From the cell containing the given text, extract its center point as [x, y] coordinate. 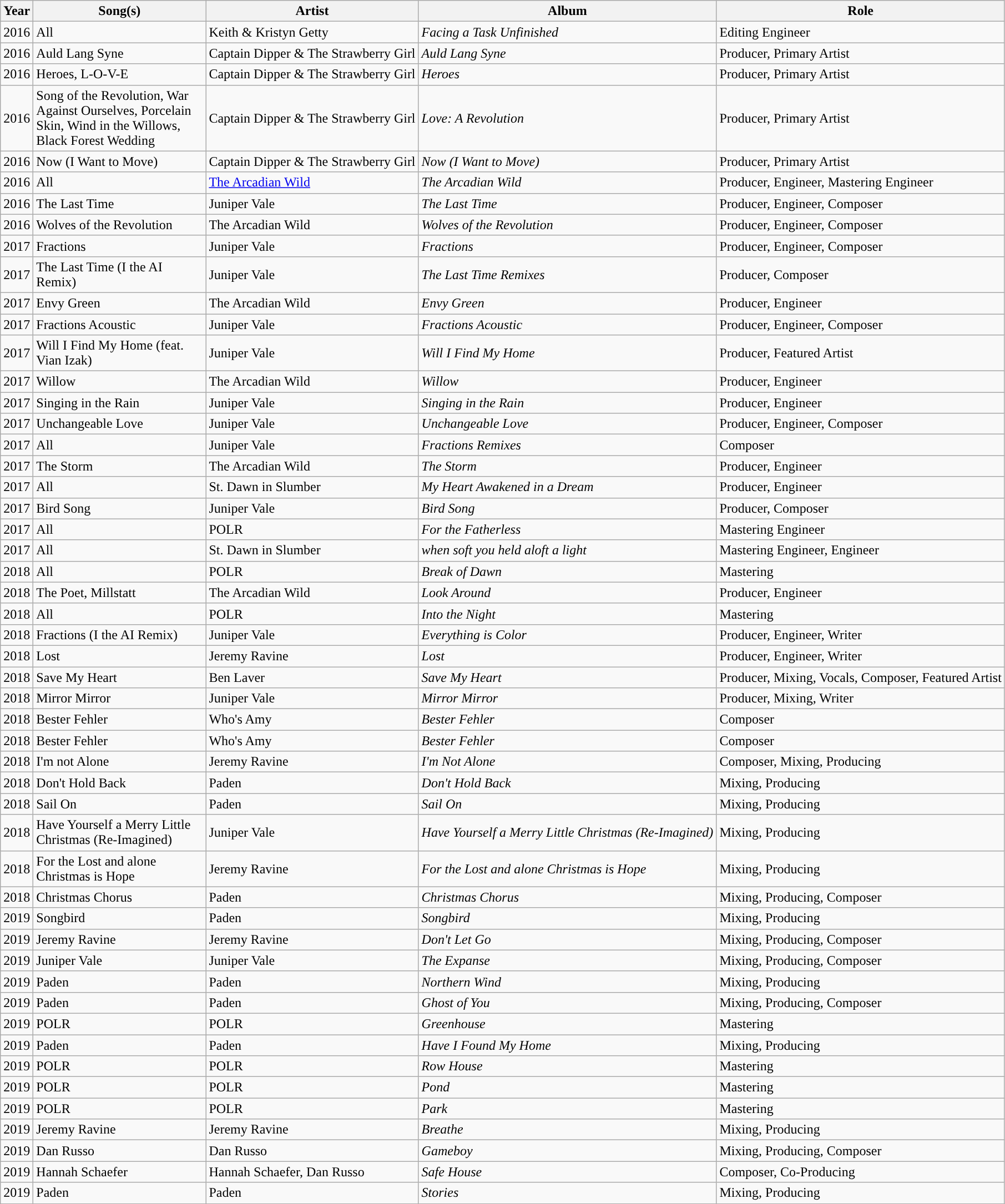
Editing Engineer [861, 32]
Pond [567, 1087]
Song of the Revolution, War Against Ourselves, Porcelain Skin, Wind in the Willows, Black Forest Wedding [120, 118]
Composer, Mixing, Producing [861, 762]
Love: A Revolution [567, 118]
Look Around [567, 593]
Northern Wind [567, 982]
Ghost of You [567, 1003]
Keith & Kristyn Getty [312, 32]
Into the Night [567, 614]
The Last Time Remixes [567, 274]
Fractions Remixes [567, 445]
The Expanse [567, 960]
Will I Find My Home [567, 353]
Producer, Featured Artist [861, 353]
Fractions (I the AI Remix) [120, 635]
Park [567, 1109]
Facing a Task Unfinished [567, 32]
Stories [567, 1193]
Artist [312, 11]
Don't Let Go [567, 939]
Ben Laver [312, 677]
My Heart Awakened in a Dream [567, 487]
Hannah Schaefer, Dan Russo [312, 1172]
Breathe [567, 1130]
Composer, Co-Producing [861, 1172]
Row House [567, 1066]
I'm not Alone [120, 762]
Album [567, 11]
Role [861, 11]
Mastering Engineer [861, 529]
Have I Found My Home [567, 1045]
Safe House [567, 1172]
Producer, Mixing, Vocals, Composer, Featured Artist [861, 677]
Will I Find My Home (feat. Vian Izak) [120, 353]
Heroes, L-O-V-E [120, 74]
Song(s) [120, 11]
Mastering Engineer, Engineer [861, 550]
Producer, Engineer, Mastering Engineer [861, 183]
The Last Time (I the AI Remix) [120, 274]
Everything is Color [567, 635]
when soft you held aloft a light [567, 550]
I'm Not Alone [567, 762]
Gameboy [567, 1151]
For the Fatherless [567, 529]
Year [17, 11]
Heroes [567, 74]
Producer, Mixing, Writer [861, 699]
The Poet, Millstatt [120, 593]
Break of Dawn [567, 571]
Hannah Schaefer [120, 1172]
Greenhouse [567, 1024]
